Return the [X, Y] coordinate for the center point of the cell that contains the specified text.  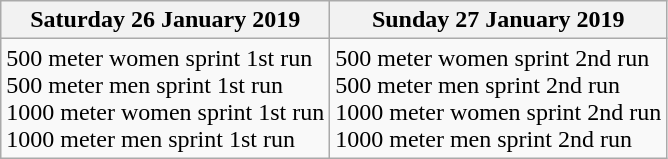
500 meter women sprint 2nd run 500 meter men sprint 2nd run 1000 meter women sprint 2nd run 1000 meter men sprint 2nd run [498, 98]
Saturday 26 January 2019 [166, 20]
500 meter women sprint 1st run 500 meter men sprint 1st run 1000 meter women sprint 1st run 1000 meter men sprint 1st run [166, 98]
Sunday 27 January 2019 [498, 20]
